From the cell containing the given text, extract its center point as (x, y) coordinate. 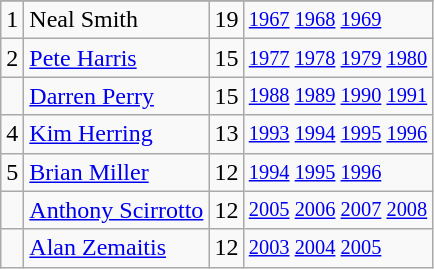
Neal Smith (116, 20)
2003 2004 2005 (338, 248)
Brian Miller (116, 172)
1993 1994 1995 1996 (338, 134)
1994 1995 1996 (338, 172)
4 (12, 134)
2005 2006 2007 2008 (338, 210)
Kim Herring (116, 134)
1967 1968 1969 (338, 20)
1 (12, 20)
2 (12, 58)
5 (12, 172)
Alan Zemaitis (116, 248)
19 (226, 20)
1988 1989 1990 1991 (338, 96)
Pete Harris (116, 58)
1977 1978 1979 1980 (338, 58)
13 (226, 134)
Darren Perry (116, 96)
Anthony Scirrotto (116, 210)
